Locate the cell with the specified text and output its (X, Y) center coordinate. 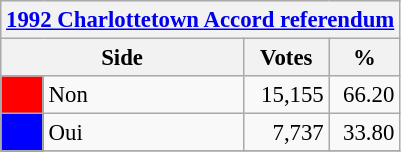
1992 Charlottetown Accord referendum (200, 20)
Oui (143, 133)
15,155 (286, 95)
33.80 (364, 133)
Side (122, 58)
66.20 (364, 95)
% (364, 58)
Votes (286, 58)
7,737 (286, 133)
Non (143, 95)
